Pinpoint the cell where the given text exists, returning its (x, y) midpoint coordinate. 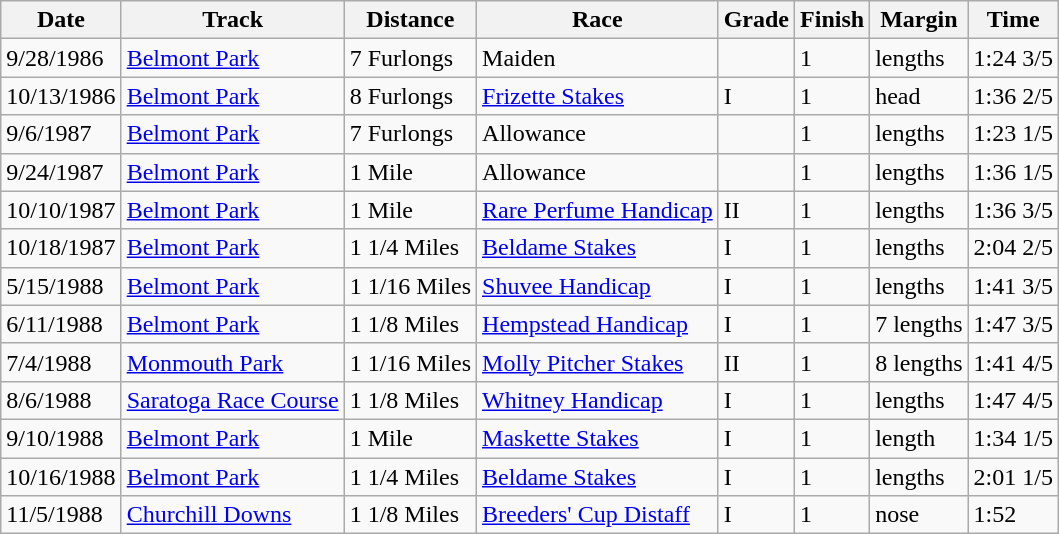
2:01 1/5 (1013, 477)
1:36 1/5 (1013, 172)
5/15/1988 (61, 286)
2:04 2/5 (1013, 248)
6/11/1988 (61, 324)
Churchill Downs (232, 515)
Maskette Stakes (598, 438)
Whitney Handicap (598, 400)
8 Furlongs (410, 96)
Molly Pitcher Stakes (598, 362)
Track (232, 20)
9/28/1986 (61, 58)
7 lengths (919, 324)
Monmouth Park (232, 362)
Hempstead Handicap (598, 324)
Grade (756, 20)
10/18/1987 (61, 248)
Margin (919, 20)
Saratoga Race Course (232, 400)
1:47 4/5 (1013, 400)
8/6/1988 (61, 400)
1:36 2/5 (1013, 96)
10/16/1988 (61, 477)
1:41 4/5 (1013, 362)
Finish (832, 20)
1:24 3/5 (1013, 58)
11/5/1988 (61, 515)
Date (61, 20)
Distance (410, 20)
10/10/1987 (61, 210)
Rare Perfume Handicap (598, 210)
1:36 3/5 (1013, 210)
Frizette Stakes (598, 96)
10/13/1986 (61, 96)
9/10/1988 (61, 438)
length (919, 438)
Maiden (598, 58)
1:47 3/5 (1013, 324)
8 lengths (919, 362)
Time (1013, 20)
Breeders' Cup Distaff (598, 515)
1:23 1/5 (1013, 134)
nose (919, 515)
1:41 3/5 (1013, 286)
1:52 (1013, 515)
head (919, 96)
1:34 1/5 (1013, 438)
Shuvee Handicap (598, 286)
9/24/1987 (61, 172)
Race (598, 20)
9/6/1987 (61, 134)
7/4/1988 (61, 362)
